Scan for the cell matching the given text and deliver its [x, y] coordinate at center. 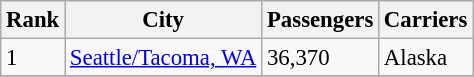
1 [33, 58]
Carriers [426, 20]
Rank [33, 20]
Seattle/Tacoma, WA [164, 58]
36,370 [320, 58]
City [164, 20]
Passengers [320, 20]
Alaska [426, 58]
